Identify which cell holds the provided text, then report its (X, Y) central coordinate. 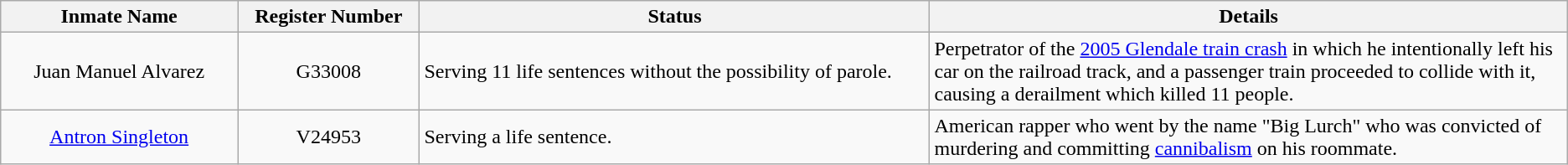
Serving 11 life sentences without the possibility of parole. (675, 71)
American rapper who went by the name "Big Lurch" who was convicted of murdering and committing cannibalism on his roommate. (1248, 137)
Inmate Name (119, 17)
V24953 (328, 137)
G33008 (328, 71)
Register Number (328, 17)
Serving a life sentence. (675, 137)
Juan Manuel Alvarez (119, 71)
Status (675, 17)
Antron Singleton (119, 137)
Details (1248, 17)
